Scan for the cell matching the given text and deliver its (X, Y) coordinate at center. 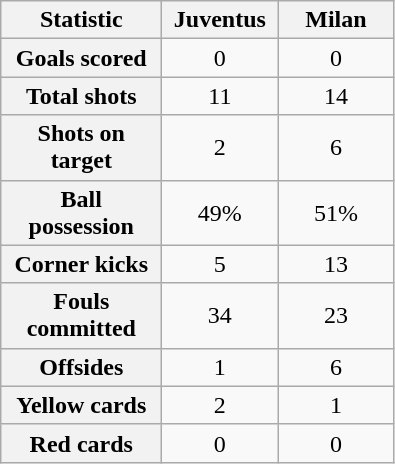
34 (220, 316)
Fouls committed (82, 316)
Total shots (82, 96)
Milan (336, 20)
Yellow cards (82, 405)
23 (336, 316)
13 (336, 264)
Offsides (82, 367)
Statistic (82, 20)
14 (336, 96)
Red cards (82, 443)
11 (220, 96)
5 (220, 264)
Juventus (220, 20)
Corner kicks (82, 264)
Shots on target (82, 148)
51% (336, 212)
Ball possession (82, 212)
49% (220, 212)
Goals scored (82, 58)
